Provide the [X, Y] coordinate of the cell's center where the given text is located.  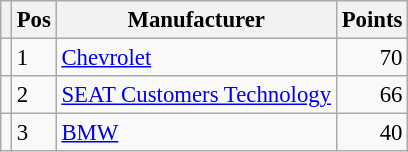
3 [34, 133]
Points [372, 20]
BMW [196, 133]
SEAT Customers Technology [196, 95]
1 [34, 58]
40 [372, 133]
Pos [34, 20]
70 [372, 58]
2 [34, 95]
Chevrolet [196, 58]
Manufacturer [196, 20]
66 [372, 95]
